Scan for the cell matching the given text and deliver its (x, y) coordinate at center. 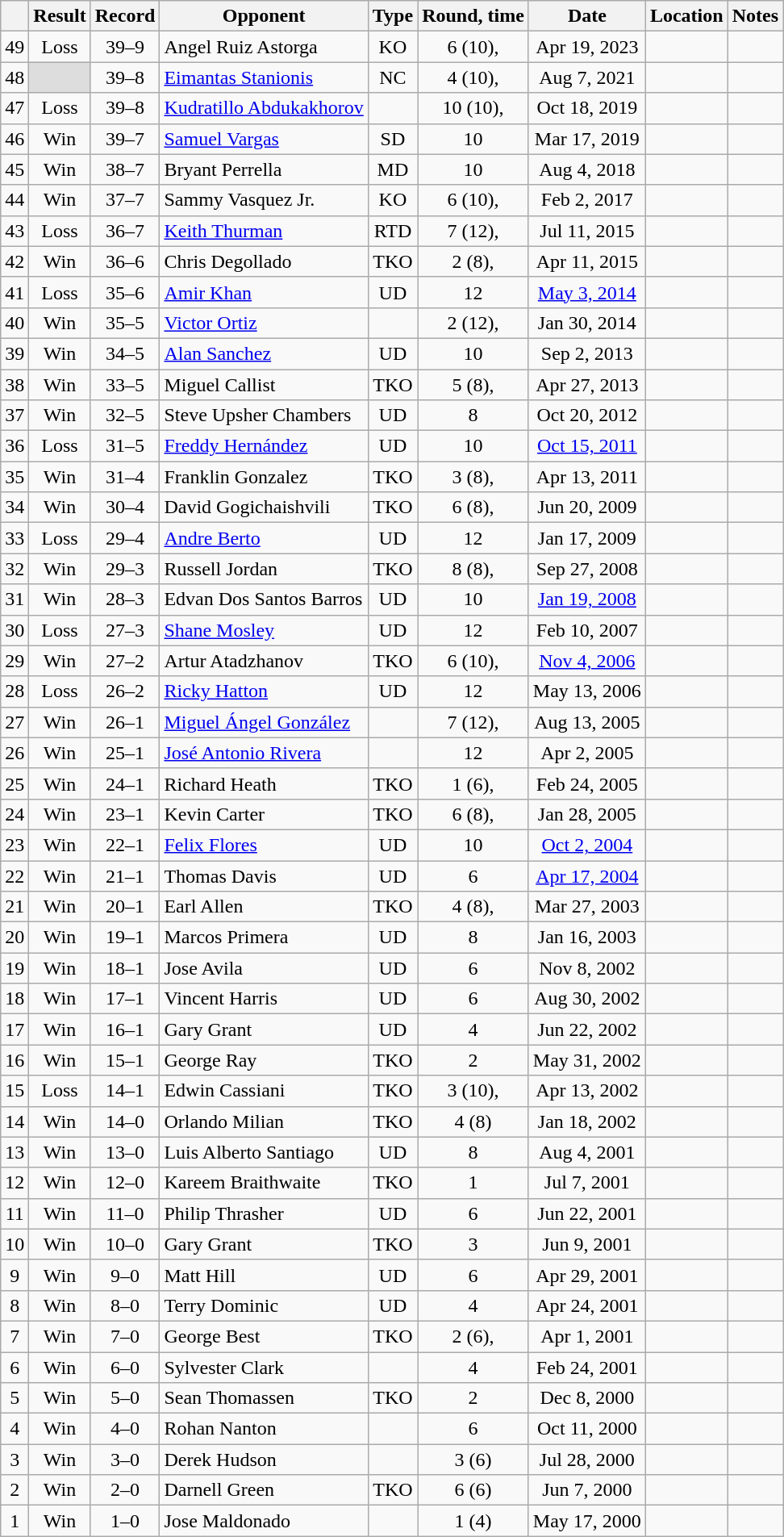
RTD (392, 231)
26–2 (125, 691)
Amir Khan (264, 292)
3 (8), (473, 477)
Apr 13, 2011 (587, 477)
41 (15, 292)
Oct 20, 2012 (587, 416)
4–0 (125, 1429)
31–5 (125, 446)
35–6 (125, 292)
Artur Atadzhanov (264, 661)
14–0 (125, 1121)
Sep 2, 2013 (587, 353)
30–4 (125, 507)
38–7 (125, 169)
39–7 (125, 139)
29–3 (125, 569)
11–0 (125, 1213)
May 13, 2006 (587, 691)
Jun 22, 2001 (587, 1213)
3 (6) (473, 1460)
25–1 (125, 753)
Jan 30, 2014 (587, 323)
26–1 (125, 722)
34–5 (125, 353)
Mar 27, 2003 (587, 907)
Sammy Vasquez Jr. (264, 200)
28–3 (125, 599)
5 (8), (473, 385)
30 (15, 630)
10 (10), (473, 108)
Feb 24, 2005 (587, 783)
Marcos Primera (264, 938)
10–0 (125, 1244)
Jan 16, 2003 (587, 938)
29 (15, 661)
José Antonio Rivera (264, 753)
26 (15, 753)
3 (10), (473, 1091)
Apr 2, 2005 (587, 753)
2 (12), (473, 323)
37–7 (125, 200)
18 (15, 999)
Kevin Carter (264, 814)
Kareem Braithwaite (264, 1183)
David Gogichaishvili (264, 507)
Alan Sanchez (264, 353)
16–1 (125, 1030)
33 (15, 538)
22–1 (125, 845)
6 (6) (473, 1490)
Result (60, 16)
46 (15, 139)
6–0 (125, 1368)
Sean Thomassen (264, 1398)
Aug 13, 2005 (587, 722)
31 (15, 599)
35 (15, 477)
Andre Berto (264, 538)
Mar 17, 2019 (587, 139)
27–3 (125, 630)
Angel Ruiz Astorga (264, 47)
Keith Thurman (264, 231)
Felix Flores (264, 845)
May 3, 2014 (587, 292)
Date (587, 16)
2–0 (125, 1490)
Notes (755, 16)
20 (15, 938)
Jun 9, 2001 (587, 1244)
Jose Avila (264, 968)
Jose Maldonado (264, 1521)
7–0 (125, 1336)
39 (15, 353)
Apr 24, 2001 (587, 1305)
Aug 7, 2021 (587, 77)
Opponent (264, 16)
19–1 (125, 938)
Russell Jordan (264, 569)
Sep 27, 2008 (587, 569)
Richard Heath (264, 783)
Ricky Hatton (264, 691)
Orlando Milian (264, 1121)
29–4 (125, 538)
14 (15, 1121)
5 (15, 1398)
Nov 8, 2002 (587, 968)
23–1 (125, 814)
Chris Degollado (264, 261)
47 (15, 108)
23 (15, 845)
12–0 (125, 1183)
13 (15, 1152)
36–7 (125, 231)
Apr 13, 2002 (587, 1091)
Sylvester Clark (264, 1368)
37 (15, 416)
May 31, 2002 (587, 1060)
Vincent Harris (264, 999)
Kudratillo Abdukakhorov (264, 108)
Franklin Gonzalez (264, 477)
1 (6), (473, 783)
38 (15, 385)
3–0 (125, 1460)
George Best (264, 1336)
Samuel Vargas (264, 139)
13–0 (125, 1152)
35–5 (125, 323)
Feb 2, 2017 (587, 200)
19 (15, 968)
34 (15, 507)
42 (15, 261)
4 (8), (473, 907)
21 (15, 907)
49 (15, 47)
Dec 8, 2000 (587, 1398)
Edvan Dos Santos Barros (264, 599)
43 (15, 231)
Shane Mosley (264, 630)
8 (8), (473, 569)
32–5 (125, 416)
15 (15, 1091)
Apr 1, 2001 (587, 1336)
Jan 17, 2009 (587, 538)
2 (8), (473, 261)
1–0 (125, 1521)
31–4 (125, 477)
24 (15, 814)
Steve Upsher Chambers (264, 416)
17 (15, 1030)
Jun 22, 2002 (587, 1030)
2 (6), (473, 1336)
Jul 11, 2015 (587, 231)
Apr 27, 2013 (587, 385)
18–1 (125, 968)
8–0 (125, 1305)
14–1 (125, 1091)
Round, time (473, 16)
9 (15, 1275)
May 17, 2000 (587, 1521)
Jan 19, 2008 (587, 599)
40 (15, 323)
Derek Hudson (264, 1460)
Oct 11, 2000 (587, 1429)
SD (392, 139)
Jul 28, 2000 (587, 1460)
Jun 7, 2000 (587, 1490)
25 (15, 783)
Jan 28, 2005 (587, 814)
Eimantas Stanionis (264, 77)
32 (15, 569)
1 (4) (473, 1521)
Rohan Nanton (264, 1429)
Aug 4, 2001 (587, 1152)
20–1 (125, 907)
Record (125, 16)
Oct 2, 2004 (587, 845)
Edwin Cassiani (264, 1091)
5–0 (125, 1398)
36–6 (125, 261)
Thomas Davis (264, 875)
17–1 (125, 999)
Oct 15, 2011 (587, 446)
Jan 18, 2002 (587, 1121)
Freddy Hernández (264, 446)
Miguel Callist (264, 385)
7 (15, 1336)
21–1 (125, 875)
Type (392, 16)
9–0 (125, 1275)
11 (15, 1213)
44 (15, 200)
Jun 20, 2009 (587, 507)
28 (15, 691)
Aug 4, 2018 (587, 169)
Apr 17, 2004 (587, 875)
4 (8) (473, 1121)
Earl Allen (264, 907)
Terry Dominic (264, 1305)
Matt Hill (264, 1275)
16 (15, 1060)
Miguel Ángel González (264, 722)
Apr 19, 2023 (587, 47)
MD (392, 169)
Luis Alberto Santiago (264, 1152)
39–9 (125, 47)
48 (15, 77)
Victor Ortiz (264, 323)
George Ray (264, 1060)
Feb 24, 2001 (587, 1368)
Jul 7, 2001 (587, 1183)
27 (15, 722)
33–5 (125, 385)
Apr 29, 2001 (587, 1275)
Feb 10, 2007 (587, 630)
22 (15, 875)
Bryant Perrella (264, 169)
36 (15, 446)
Oct 18, 2019 (587, 108)
NC (392, 77)
Philip Thrasher (264, 1213)
Apr 11, 2015 (587, 261)
Location (686, 16)
27–2 (125, 661)
Darnell Green (264, 1490)
45 (15, 169)
15–1 (125, 1060)
Nov 4, 2006 (587, 661)
Aug 30, 2002 (587, 999)
4 (10), (473, 77)
24–1 (125, 783)
